Extract the (x, y) coordinate from the center of the cell holding the provided text.  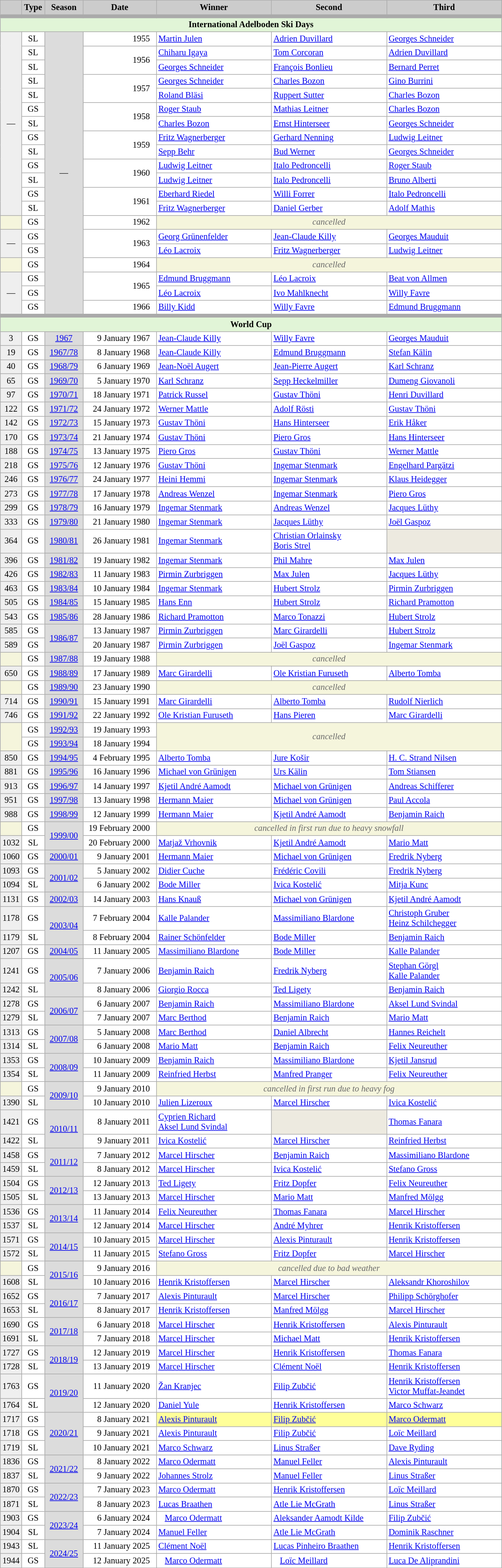
2005/06 (64, 978)
Adolf Mathis (444, 208)
142 (11, 423)
13 January 1987 (120, 631)
1242 (11, 990)
1976/77 (64, 479)
Ernst Hinterseer (329, 123)
12 January 1999 (120, 815)
1390 (11, 1103)
1986/87 (64, 638)
1985/86 (64, 617)
1958 (120, 116)
8 January 2022 (120, 1462)
1653 (11, 1310)
1093 (11, 871)
Engelhard Pargätzi (444, 466)
7 January 2007 (120, 1018)
1944 (11, 1560)
Mathias Leitner (329, 109)
1977/78 (64, 494)
11 January 2025 (120, 1546)
1836 (11, 1462)
1975/76 (64, 466)
1982/83 (64, 574)
8 January 1968 (120, 353)
650 (11, 673)
Rainer Schönfelder (214, 938)
913 (11, 786)
1032 (11, 843)
19 February 2000 (120, 828)
1968/79 (64, 366)
1505 (11, 1197)
396 (11, 560)
2007/08 (64, 1039)
Mitja Kunc (444, 885)
9 January 2010 (120, 1089)
1962 (120, 222)
Rudolf Nierlich (444, 702)
International Adelboden Ski Days (251, 24)
1903 (11, 1518)
2002/03 (64, 899)
2008/09 (64, 1068)
Aksel Lund Svindal (444, 1004)
7 January 2017 (120, 1296)
Aleksander Aamodt Kilde (329, 1518)
17 January 1978 (120, 494)
40 (11, 366)
188 (11, 451)
Ivo Mahlknecht (329, 293)
Daniel Albrecht (329, 1032)
15 January 1985 (120, 602)
1536 (11, 1212)
1837 (11, 1476)
1993/94 (64, 744)
2018/19 (64, 1360)
9 January 2022 (120, 1476)
20 February 2000 (120, 843)
Tom Corcoran (329, 53)
2000/01 (64, 857)
1870 (11, 1490)
11 January 2009 (120, 1074)
Dumeng Giovanoli (444, 381)
16 January 1996 (120, 772)
1997/98 (64, 800)
2021/22 (64, 1469)
Henrik Kristoffersen Victor Muffat-Jeandet (444, 1386)
Giorgio Rocca (214, 990)
Hans Knauß (214, 899)
1572 (11, 1254)
Jean-Pierre Augert (329, 366)
5 January 2008 (120, 1032)
Cyprien Richard Aksel Lund Svindal (214, 1122)
2014/15 (64, 1247)
Third (444, 8)
19 January 1993 (120, 730)
1131 (11, 899)
1313 (11, 1032)
Stefan Kälin (444, 353)
9 January 1967 (120, 338)
28 January 1986 (120, 617)
1995/96 (64, 772)
Roland Bläsi (214, 95)
1353 (11, 1061)
1978/79 (64, 508)
7 January 2012 (120, 1155)
Lucas Pinheiro Braathen (329, 1546)
10 January 2010 (120, 1103)
Dave Ryding (444, 1448)
Jean-Noël Augert (214, 366)
1608 (11, 1282)
463 (11, 589)
12 January 2014 (120, 1226)
Manfred Pranger (329, 1074)
François Bonlieu (329, 67)
Gerhard Nenning (329, 138)
8 January 2012 (120, 1169)
1421 (11, 1122)
18 January 1971 (120, 395)
Andreas Schifferer (444, 786)
10 January 2021 (120, 1448)
André Myhrer (329, 1226)
13 January 1975 (120, 451)
cancelled in first run due to heavy fog (329, 1089)
364 (11, 541)
11 January 2020 (120, 1386)
7 January 2006 (120, 971)
Hannes Reichelt (444, 1032)
Sepp Behr (214, 152)
Philipp Schörghofer (444, 1296)
12 January 2019 (120, 1353)
1961 (120, 201)
Michael Matt (329, 1339)
Georg Grünenfelder (214, 236)
Paul Accola (444, 800)
Phil Mahre (329, 560)
746 (11, 715)
65 (11, 381)
Heini Hemmi (214, 479)
1458 (11, 1155)
122 (11, 409)
2022/23 (64, 1497)
2001/02 (64, 878)
2019/20 (64, 1393)
1960 (120, 173)
18 January 1994 (120, 744)
Ruppert Sutter (329, 95)
26 January 1981 (120, 541)
881 (11, 772)
1979/80 (64, 522)
1964 (120, 265)
246 (11, 479)
23 January 1990 (120, 687)
11 January 1983 (120, 574)
cancelled due to bad weather (329, 1268)
Urs Kälin (329, 772)
170 (11, 437)
Johannes Strolz (214, 1476)
273 (11, 494)
Dominik Raschner (444, 1532)
1955 (120, 39)
6 January 2018 (120, 1325)
Stephan Görgl Kalle Palander (444, 971)
13 January 2019 (120, 1367)
2011/12 (64, 1162)
15 January 1991 (120, 702)
2020/21 (64, 1433)
8 January 2006 (120, 990)
1980/81 (64, 541)
6 January 2007 (120, 1004)
16 January 1979 (120, 508)
7 February 2004 (120, 918)
Billy Kidd (214, 308)
1967/78 (64, 353)
1094 (11, 885)
2003/04 (64, 925)
Hans Pieren (329, 715)
1871 (11, 1504)
cancelled in first run due to heavy snowfall (329, 828)
Adolf Rösti (329, 409)
2004/05 (64, 951)
9 January 2021 (120, 1433)
1718 (11, 1433)
1972/73 (64, 423)
22 January 1992 (120, 715)
951 (11, 800)
1717 (11, 1419)
24 January 1977 (120, 479)
1963 (120, 243)
10 January 1984 (120, 589)
Henri Duvillard (444, 395)
11 January 2005 (120, 951)
9 January 2001 (120, 857)
6 January 2024 (120, 1518)
8 February 2004 (120, 938)
1973/74 (64, 437)
543 (11, 617)
21 January 1980 (120, 522)
12 January 2025 (120, 1560)
9 January 2016 (120, 1268)
3 (11, 338)
Matjaž Vrhovnik (214, 843)
Martin Julen (214, 39)
1690 (11, 1325)
1990/91 (64, 702)
H. C. Strand Nilsen (444, 758)
1957 (120, 88)
Aleksandr Khoroshilov (444, 1282)
8 January 2011 (120, 1122)
1996/97 (64, 786)
4 February 1995 (120, 758)
8 January 2021 (120, 1419)
1354 (11, 1074)
19 January 1988 (120, 659)
1943 (11, 1546)
1904 (11, 1532)
Eberhard Riedel (214, 194)
Didier Cuche (214, 871)
589 (11, 645)
1764 (11, 1405)
15 January 1973 (120, 423)
Tom Stiansen (444, 772)
426 (11, 574)
1727 (11, 1353)
1504 (11, 1184)
1998/99 (64, 815)
1691 (11, 1339)
8 January 2017 (120, 1310)
14 January 2003 (120, 899)
Chiharu Igaya (214, 53)
Frédéric Covili (329, 871)
1989/90 (64, 687)
24 January 1972 (120, 409)
1956 (120, 60)
Type (33, 8)
714 (11, 702)
2016/17 (64, 1304)
97 (11, 395)
1763 (11, 1386)
Sepp Heckelmiller (329, 381)
1719 (11, 1448)
2015/16 (64, 1275)
Willi Forrer (329, 194)
Žan Kranjec (214, 1386)
1571 (11, 1240)
1988/89 (64, 673)
1060 (11, 857)
1278 (11, 1004)
Christoph Gruber Heinz Schilchegger (444, 918)
Luca De Aliprandini (444, 1560)
19 (11, 353)
1991/92 (64, 715)
5 January 2002 (120, 871)
Season (64, 8)
Hans Enn (214, 602)
Bud Werner (329, 152)
1178 (11, 918)
5 January 1970 (120, 381)
585 (11, 631)
505 (11, 602)
1207 (11, 951)
Gino Burrini (444, 81)
Winner (214, 8)
1984/85 (64, 602)
8 January 2023 (120, 1504)
11 January 2015 (120, 1254)
333 (11, 522)
20 January 1987 (120, 645)
2010/11 (64, 1129)
2024/25 (64, 1553)
12 January 1976 (120, 466)
850 (11, 758)
2009/10 (64, 1096)
6 January 2002 (120, 885)
1422 (11, 1141)
1179 (11, 938)
Bruno Alberti (444, 180)
17 January 1989 (120, 673)
1967 (64, 338)
2017/18 (64, 1332)
2006/07 (64, 1011)
2013/14 (64, 1219)
988 (11, 815)
1959 (120, 145)
Patrick Russel (214, 395)
1241 (11, 971)
6 January 1969 (120, 366)
13 January 2013 (120, 1197)
1969/70 (64, 381)
1966 (120, 308)
13 January 1998 (120, 800)
1999/00 (64, 835)
1994/95 (64, 758)
1459 (11, 1169)
1987/88 (64, 659)
7 January 2023 (120, 1490)
Erik Håker (444, 423)
7 January 2024 (120, 1532)
Lucas Braathen (214, 1504)
1971/72 (64, 409)
Marco Tonazzi (329, 617)
World Cup (251, 323)
Klaus Heidegger (444, 479)
Julien Lizeroux (214, 1103)
Jure Košir (329, 758)
1974/75 (64, 451)
Daniel Gerber (329, 208)
1279 (11, 1018)
1981/82 (64, 560)
21 January 1974 (120, 437)
12 January 2013 (120, 1184)
14 January 1997 (120, 786)
Second (329, 8)
Daniel Yule (214, 1405)
Kjetil Jansrud (444, 1061)
6 January 2008 (120, 1046)
12 January 2020 (120, 1405)
1983/84 (64, 589)
299 (11, 508)
1537 (11, 1226)
1314 (11, 1046)
2023/24 (64, 1525)
10 January 2009 (120, 1061)
10 January 2015 (120, 1240)
1728 (11, 1367)
Date (120, 8)
1965 (120, 286)
7 January 2018 (120, 1339)
1652 (11, 1296)
218 (11, 466)
1970/71 (64, 395)
11 January 2014 (120, 1212)
Bernard Perret (444, 67)
2012/13 (64, 1191)
19 January 1982 (120, 560)
Beat von Allmen (444, 279)
10 January 2016 (120, 1282)
Christian Orlainsky Boris Strel (329, 541)
9 January 2011 (120, 1141)
1992/93 (64, 730)
